Return the [X, Y] coordinate for the center point of the cell that contains the specified text.  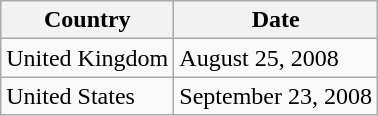
August 25, 2008 [276, 58]
Date [276, 20]
Country [88, 20]
United Kingdom [88, 58]
September 23, 2008 [276, 96]
United States [88, 96]
